Return the (X, Y) coordinate for the center point of the cell that contains the specified text.  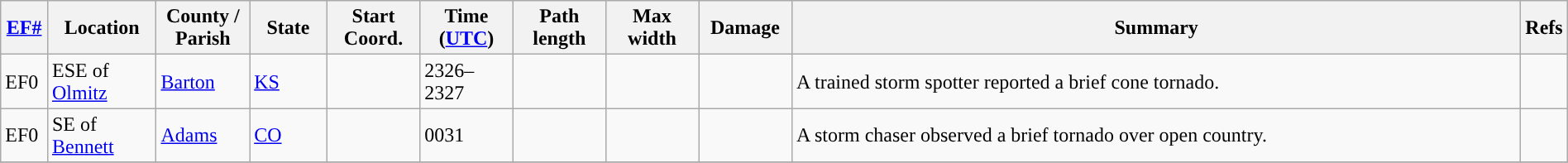
A trained storm spotter reported a brief cone tornado. (1156, 81)
County / Parish (203, 28)
Time (UTC) (466, 28)
Start Coord. (374, 28)
Summary (1156, 28)
Barton (203, 81)
2326–2327 (466, 81)
State (289, 28)
Location (102, 28)
ESE of Olmitz (102, 81)
A storm chaser observed a brief tornado over open country. (1156, 136)
0031 (466, 136)
EF# (25, 28)
Adams (203, 136)
Refs (1545, 28)
SE of Bennett (102, 136)
Max width (652, 28)
Path length (559, 28)
Damage (744, 28)
CO (289, 136)
KS (289, 81)
